Identify which cell holds the provided text, then report its (x, y) central coordinate. 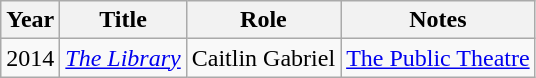
Title (123, 20)
Notes (438, 20)
The Public Theatre (438, 58)
Caitlin Gabriel (263, 58)
Role (263, 20)
2014 (30, 58)
The Library (123, 58)
Year (30, 20)
